Scan for the cell matching the given text and deliver its [x, y] coordinate at center. 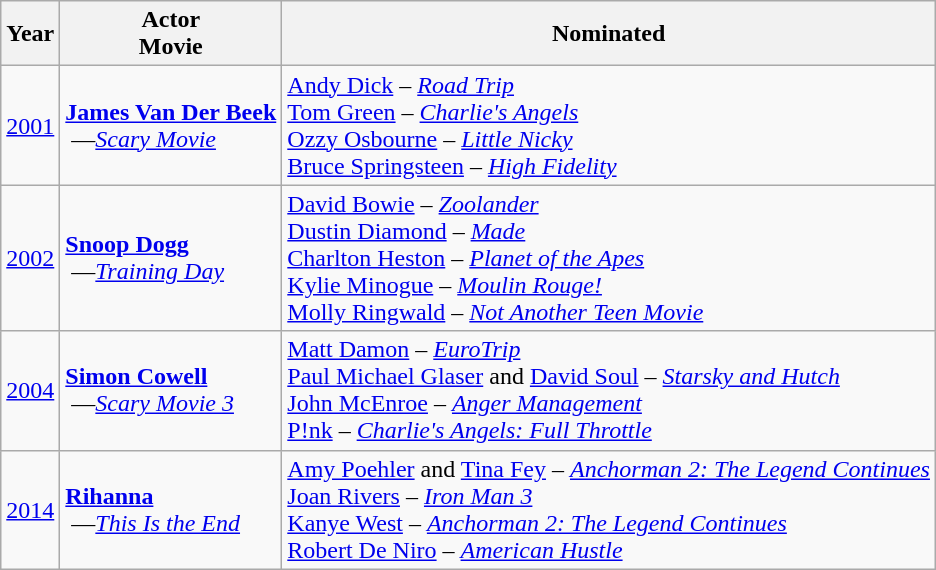
Simon Cowell —Scary Movie 3 [171, 390]
Snoop Dogg —Training Day [171, 258]
Andy Dick – Road Trip Tom Green – Charlie's Angels Ozzy Osbourne – Little Nicky Bruce Springsteen – High Fidelity [609, 126]
Year [30, 34]
2014 [30, 510]
Rihanna —This Is the End [171, 510]
Matt Damon – EuroTrip Paul Michael Glaser and David Soul – Starsky and Hutch John McEnroe – Anger Management P!nk – Charlie's Angels: Full Throttle [609, 390]
Nominated [609, 34]
2001 [30, 126]
2004 [30, 390]
James Van Der Beek —Scary Movie [171, 126]
2002 [30, 258]
Actor Movie [171, 34]
